Scan for the cell matching the given text and deliver its (x, y) coordinate at center. 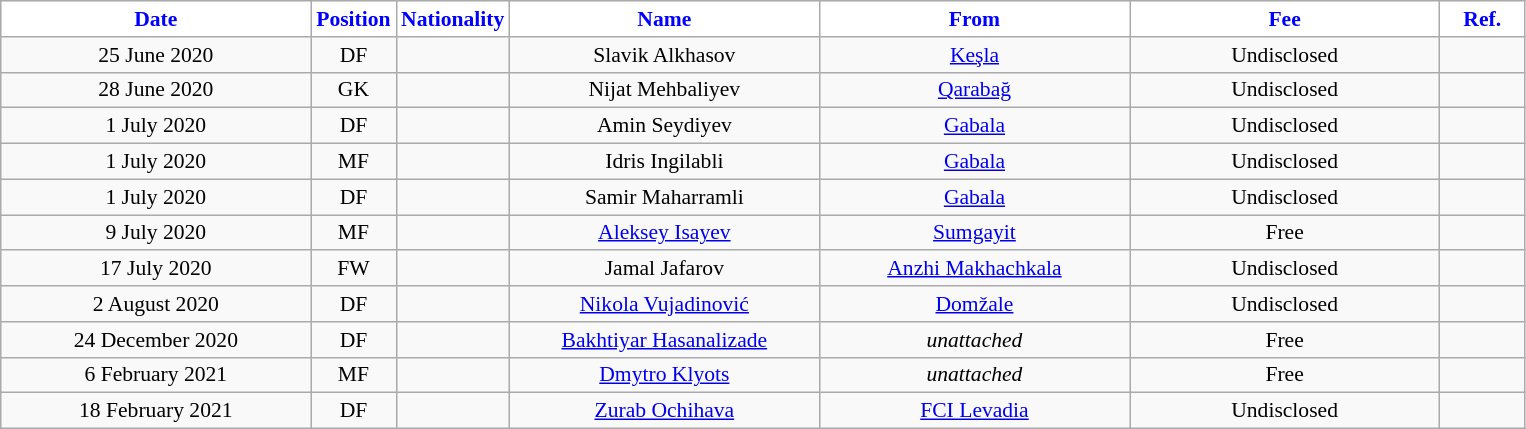
Keşla (974, 55)
2 August 2020 (156, 304)
Slavik Alkhasov (664, 55)
Domžale (974, 304)
Qarabağ (974, 90)
Idris Ingilabli (664, 162)
Position (354, 19)
9 July 2020 (156, 233)
GK (354, 90)
Fee (1285, 19)
24 December 2020 (156, 340)
Samir Maharramli (664, 197)
25 June 2020 (156, 55)
17 July 2020 (156, 269)
Nijat Mehbaliyev (664, 90)
Anzhi Makhachkala (974, 269)
Bakhtiyar Hasanalizade (664, 340)
FCI Levadia (974, 411)
Nationality (452, 19)
Jamal Jafarov (664, 269)
From (974, 19)
Nikola Vujadinović (664, 304)
Date (156, 19)
Amin Seydiyev (664, 126)
Name (664, 19)
Aleksey Isayev (664, 233)
6 February 2021 (156, 375)
18 February 2021 (156, 411)
Zurab Ochihava (664, 411)
Dmytro Klyots (664, 375)
Ref. (1482, 19)
FW (354, 269)
28 June 2020 (156, 90)
Sumgayit (974, 233)
